For the text-containing cell, return its midpoint in [x, y] coordinate format. 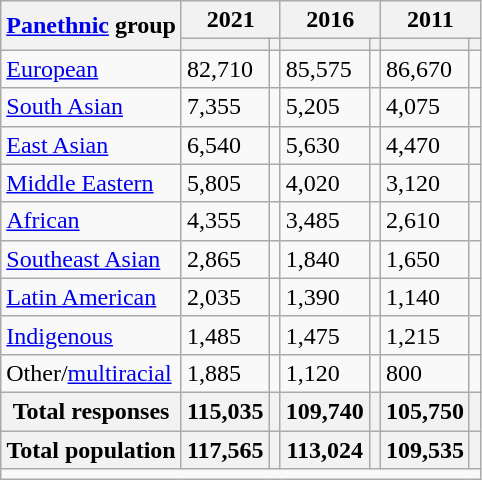
2011 [430, 20]
1,485 [225, 335]
African [92, 221]
1,140 [424, 297]
117,565 [225, 449]
Panethnic group [92, 26]
1,120 [324, 373]
800 [424, 373]
86,670 [424, 69]
Latin American [92, 297]
5,805 [225, 183]
Total responses [92, 411]
85,575 [324, 69]
105,750 [424, 411]
Other/multiracial [92, 373]
1,390 [324, 297]
4,075 [424, 107]
2,610 [424, 221]
European [92, 69]
4,470 [424, 145]
1,650 [424, 259]
1,475 [324, 335]
3,120 [424, 183]
5,205 [324, 107]
Total population [92, 449]
South Asian [92, 107]
109,740 [324, 411]
1,840 [324, 259]
4,020 [324, 183]
2,035 [225, 297]
109,535 [424, 449]
2,865 [225, 259]
7,355 [225, 107]
5,630 [324, 145]
3,485 [324, 221]
82,710 [225, 69]
115,035 [225, 411]
Indigenous [92, 335]
East Asian [92, 145]
2021 [230, 20]
113,024 [324, 449]
Southeast Asian [92, 259]
4,355 [225, 221]
Middle Eastern [92, 183]
1,885 [225, 373]
6,540 [225, 145]
2016 [330, 20]
1,215 [424, 335]
